Identify which cell holds the provided text, then report its [X, Y] central coordinate. 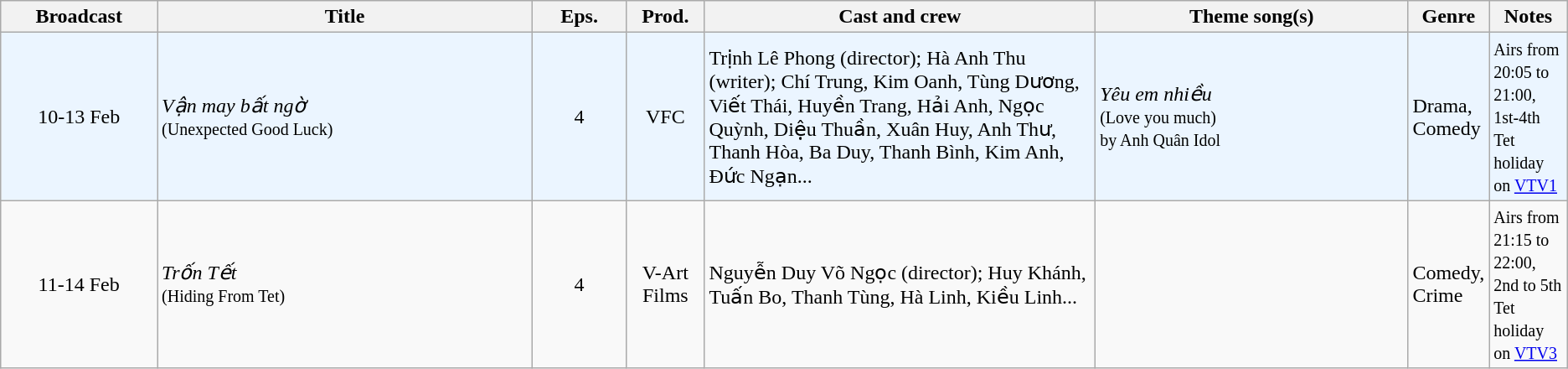
11-14 Feb [79, 284]
Trốn Tết (Hiding From Tet) [345, 284]
Airs from 20:05 to 21:00, 1st-4th Tet holiday on VTV1 [1529, 117]
Nguyễn Duy Võ Ngọc (director); Huy Khánh, Tuấn Bo, Thanh Tùng, Hà Linh, Kiều Linh... [900, 284]
VFC [665, 117]
10-13 Feb [79, 117]
Airs from 21:15 to 22:00, 2nd to 5th Tet holiday on VTV3 [1529, 284]
Yêu em nhiều (Love you much)by Anh Quân Idol [1251, 117]
Genre [1449, 17]
Title [345, 17]
Broadcast [79, 17]
Vận may bất ngờ (Unexpected Good Luck) [345, 117]
Eps. [580, 17]
Prod. [665, 17]
Notes [1529, 17]
Comedy, Crime [1449, 284]
Cast and crew [900, 17]
Theme song(s) [1251, 17]
V-Art Films [665, 284]
Drama, Comedy [1449, 117]
